Determine the (x, y) coordinate at the center of the cell enclosing the given text.  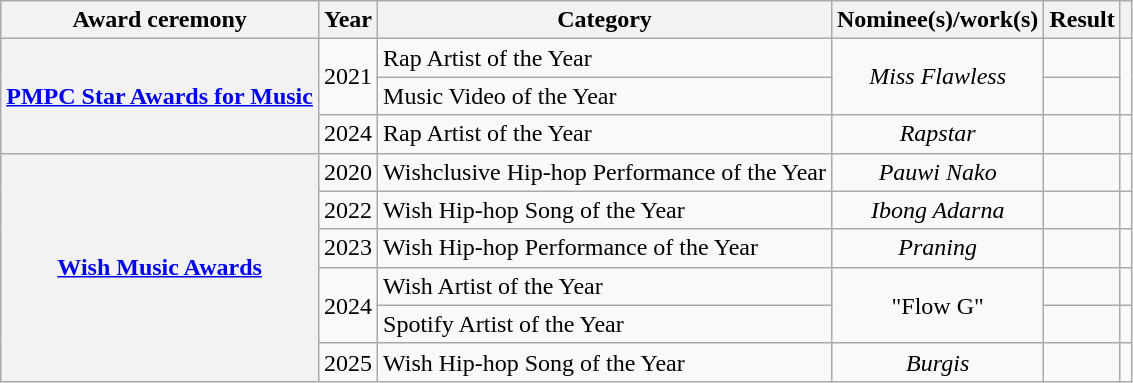
Wish Hip-hop Performance of the Year (605, 248)
Pauwi Nako (937, 172)
2021 (348, 77)
Award ceremony (160, 20)
Wish Artist of the Year (605, 286)
Rapstar (937, 134)
Burgis (937, 362)
2025 (348, 362)
Nominee(s)/work(s) (937, 20)
Wishclusive Hip-hop Performance of the Year (605, 172)
2022 (348, 210)
Music Video of the Year (605, 96)
"Flow G" (937, 305)
Category (605, 20)
Ibong Adarna (937, 210)
Result (1082, 20)
Wish Music Awards (160, 267)
Praning (937, 248)
Spotify Artist of the Year (605, 324)
2020 (348, 172)
2023 (348, 248)
PMPC Star Awards for Music (160, 96)
Miss Flawless (937, 77)
Year (348, 20)
